Detect which cell encompasses the target text, then output its (x, y) center coordinate. 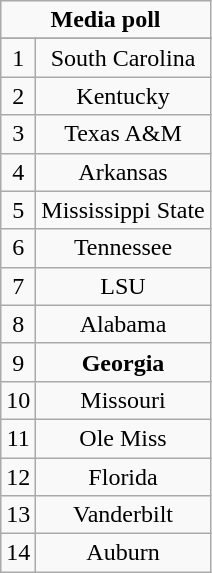
Texas A&M (123, 134)
1 (18, 58)
Ole Miss (123, 438)
10 (18, 400)
Vanderbilt (123, 515)
13 (18, 515)
5 (18, 210)
7 (18, 286)
12 (18, 477)
Florida (123, 477)
LSU (123, 286)
14 (18, 553)
South Carolina (123, 58)
Mississippi State (123, 210)
Auburn (123, 553)
Media poll (106, 20)
Georgia (123, 362)
Kentucky (123, 96)
Missouri (123, 400)
Tennessee (123, 248)
2 (18, 96)
4 (18, 172)
6 (18, 248)
11 (18, 438)
Alabama (123, 324)
Arkansas (123, 172)
8 (18, 324)
9 (18, 362)
3 (18, 134)
